Return the (X, Y) coordinate for the center point of the cell that contains the specified text.  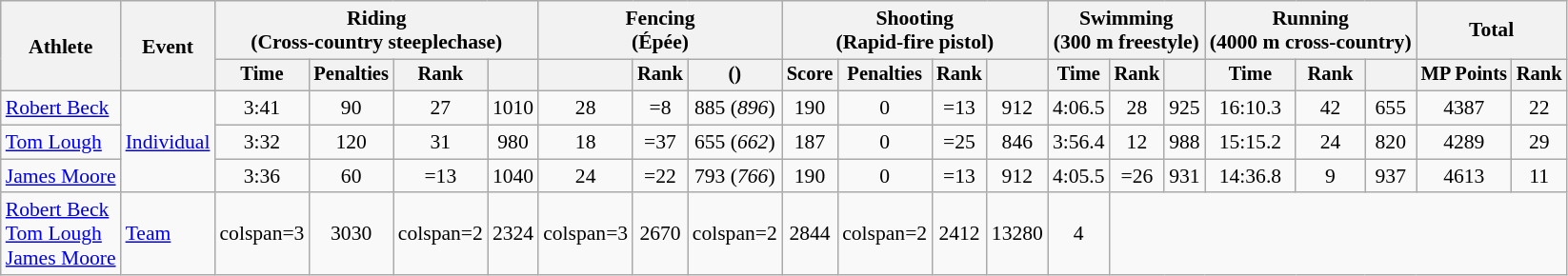
925 (1185, 108)
120 (351, 143)
9 (1330, 176)
42 (1330, 108)
=8 (660, 108)
2324 (513, 234)
29 (1539, 143)
11 (1539, 176)
Score (810, 75)
4613 (1464, 176)
James Moore (61, 176)
3:32 (261, 143)
90 (351, 108)
13280 (1017, 234)
793 (766) (735, 176)
3:36 (261, 176)
Individual (168, 143)
=22 (660, 176)
820 (1391, 143)
4:06.5 (1078, 108)
=37 (660, 143)
Team (168, 234)
931 (1185, 176)
2670 (660, 234)
27 (440, 108)
885 (896) (735, 108)
Swimming(300 m freestyle) (1126, 30)
2412 (959, 234)
980 (513, 143)
12 (1137, 143)
60 (351, 176)
Running(4000 m cross-country) (1311, 30)
4387 (1464, 108)
1010 (513, 108)
22 (1539, 108)
Robert BeckTom LoughJames Moore (61, 234)
3030 (351, 234)
988 (1185, 143)
Fencing(Épée) (660, 30)
() (735, 75)
MP Points (1464, 75)
31 (440, 143)
Riding(Cross-country steeplechase) (376, 30)
Total (1492, 30)
15:15.2 (1250, 143)
4:05.5 (1078, 176)
Athlete (61, 46)
4289 (1464, 143)
655 (662) (735, 143)
1040 (513, 176)
Shooting(Rapid-fire pistol) (915, 30)
655 (1391, 108)
=25 (959, 143)
187 (810, 143)
Tom Lough (61, 143)
846 (1017, 143)
2844 (810, 234)
16:10.3 (1250, 108)
937 (1391, 176)
14:36.8 (1250, 176)
=26 (1137, 176)
3:56.4 (1078, 143)
4 (1078, 234)
3:41 (261, 108)
Robert Beck (61, 108)
Event (168, 46)
18 (585, 143)
